From the cell containing the given text, extract its center point as [x, y] coordinate. 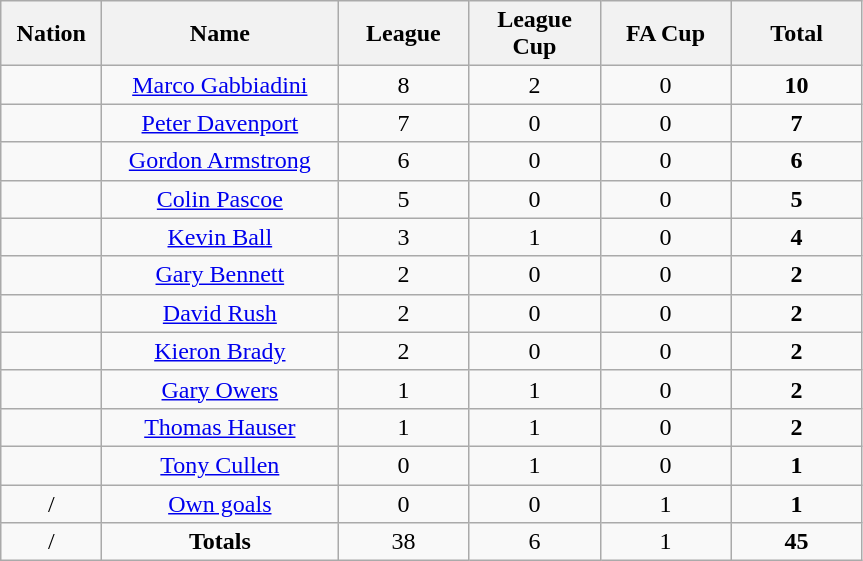
Name [220, 34]
45 [796, 542]
Kevin Ball [220, 237]
League [404, 34]
8 [404, 85]
Own goals [220, 503]
Nation [52, 34]
Gary Owers [220, 389]
10 [796, 85]
38 [404, 542]
Colin Pascoe [220, 199]
Total [796, 34]
David Rush [220, 313]
Gordon Armstrong [220, 161]
Peter Davenport [220, 123]
FA Cup [666, 34]
Tony Cullen [220, 465]
Gary Bennett [220, 275]
Thomas Hauser [220, 427]
Kieron Brady [220, 351]
Marco Gabbiadini [220, 85]
3 [404, 237]
4 [796, 237]
Totals [220, 542]
League Cup [534, 34]
